Return [x, y] of the center of cell containing provided text 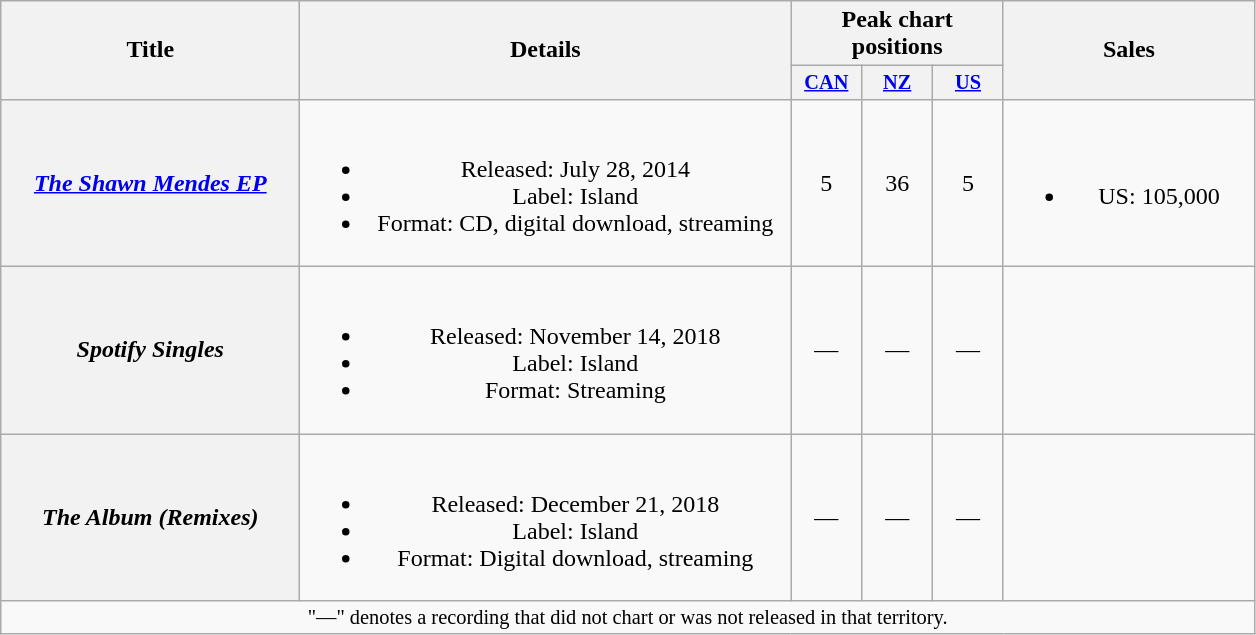
Title [150, 50]
US: 105,000 [1128, 182]
Released: November 14, 2018Label: IslandFormat: Streaming [546, 350]
The Album (Remixes) [150, 518]
"—" denotes a recording that did not chart or was not released in that territory. [628, 618]
Spotify Singles [150, 350]
Peak chartpositions [898, 34]
US [968, 83]
CAN [826, 83]
36 [898, 182]
The Shawn Mendes EP [150, 182]
NZ [898, 83]
Released: July 28, 2014Label: IslandFormat: CD, digital download, streaming [546, 182]
Released: December 21, 2018Label: IslandFormat: Digital download, streaming [546, 518]
Sales [1128, 50]
Details [546, 50]
